Pinpoint the cell where the given text exists, returning its [x, y] midpoint coordinate. 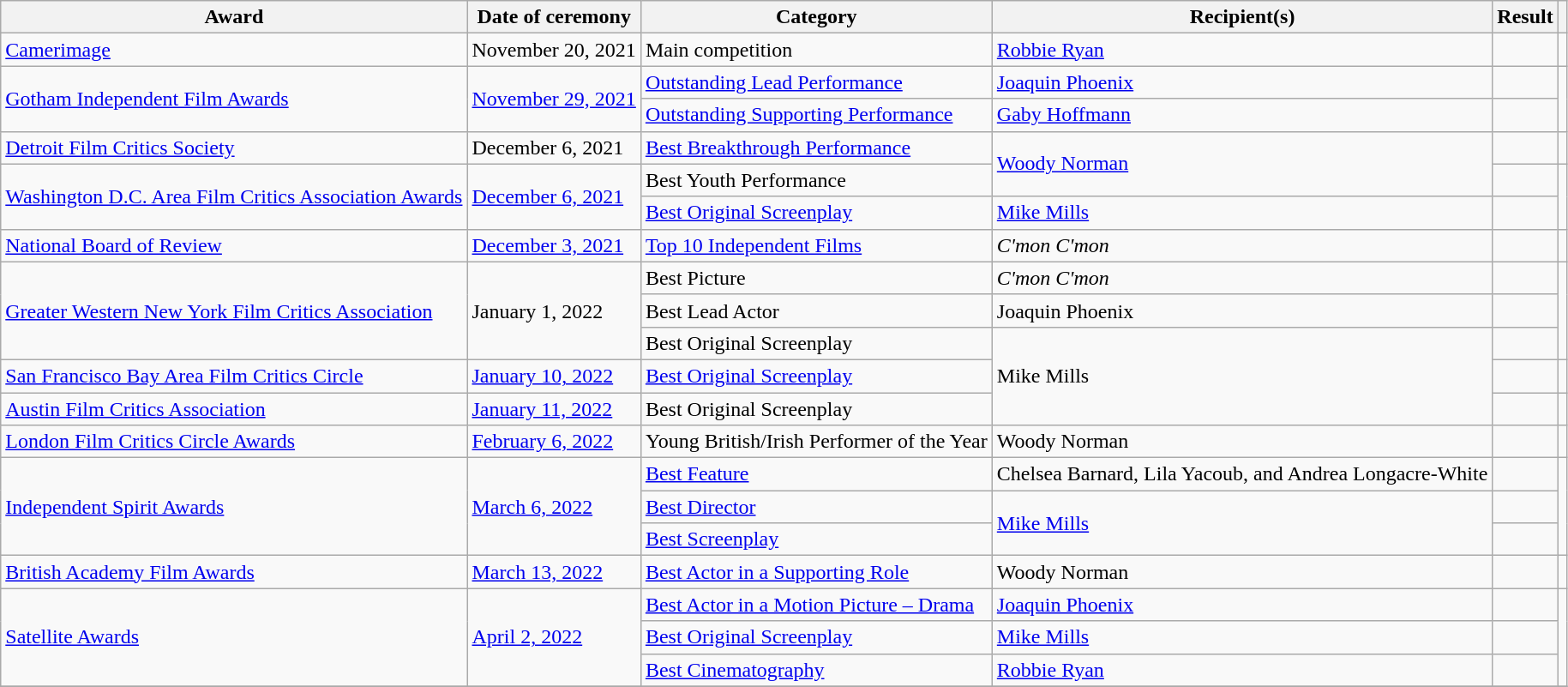
Result [1525, 17]
Young British/Irish Performer of the Year [816, 442]
April 2, 2022 [554, 637]
London Film Critics Circle Awards [234, 442]
March 6, 2022 [554, 507]
San Francisco Bay Area Film Critics Circle [234, 376]
Best Actor in a Motion Picture – Drama [816, 605]
February 6, 2022 [554, 442]
Washington D.C. Area Film Critics Association Awards [234, 196]
Best Breakthrough Performance [816, 148]
November 29, 2021 [554, 99]
Austin Film Critics Association [234, 409]
Recipient(s) [1242, 17]
January 10, 2022 [554, 376]
Best Youth Performance [816, 180]
Date of ceremony [554, 17]
Best Lead Actor [816, 310]
January 1, 2022 [554, 310]
Camerimage [234, 50]
Chelsea Barnard, Lila Yacoub, and Andrea Longacre-White [1242, 474]
National Board of Review [234, 245]
November 20, 2021 [554, 50]
Gaby Hoffmann [1242, 115]
Outstanding Supporting Performance [816, 115]
December 3, 2021 [554, 245]
January 11, 2022 [554, 409]
Detroit Film Critics Society [234, 148]
Main competition [816, 50]
Award [234, 17]
Best Actor in a Supporting Role [816, 572]
Outstanding Lead Performance [816, 82]
Best Screenplay [816, 539]
Category [816, 17]
Satellite Awards [234, 637]
Top 10 Independent Films [816, 245]
Greater Western New York Film Critics Association [234, 310]
March 13, 2022 [554, 572]
Gotham Independent Film Awards [234, 99]
Best Cinematography [816, 670]
Best Feature [816, 474]
Independent Spirit Awards [234, 507]
Best Picture [816, 278]
Best Director [816, 507]
British Academy Film Awards [234, 572]
